Return the [x, y] coordinate for the center point of the cell that contains the specified text.  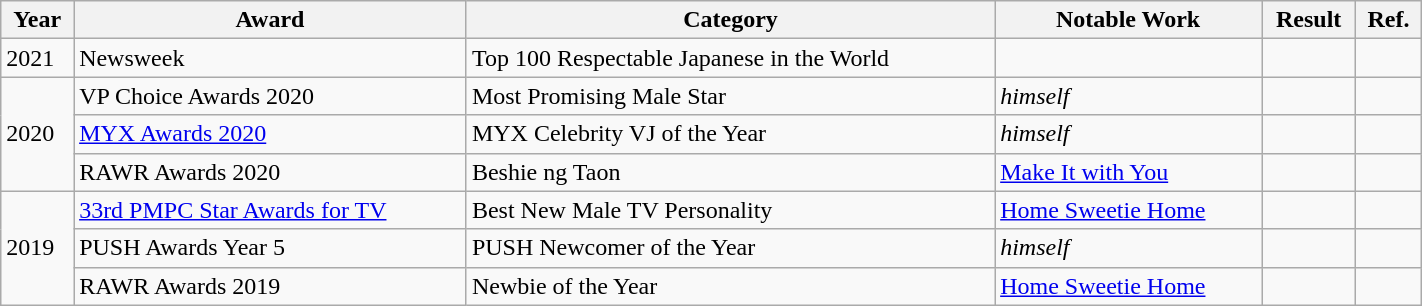
Beshie ng Taon [730, 172]
RAWR Awards 2020 [270, 172]
Notable Work [1128, 20]
Award [270, 20]
2020 [38, 134]
2019 [38, 248]
Make It with You [1128, 172]
Best New Male TV Personality [730, 210]
2021 [38, 58]
Year [38, 20]
Ref. [1388, 20]
Most Promising Male Star [730, 96]
Newbie of the Year [730, 286]
Newsweek [270, 58]
Result [1309, 20]
VP Choice Awards 2020 [270, 96]
Category [730, 20]
PUSH Newcomer of the Year [730, 248]
MYX Celebrity VJ of the Year [730, 134]
MYX Awards 2020 [270, 134]
Top 100 Respectable Japanese in the World [730, 58]
PUSH Awards Year 5 [270, 248]
RAWR Awards 2019 [270, 286]
33rd PMPC Star Awards for TV [270, 210]
